Return the [x, y] coordinate for the center point of the cell that contains the specified text.  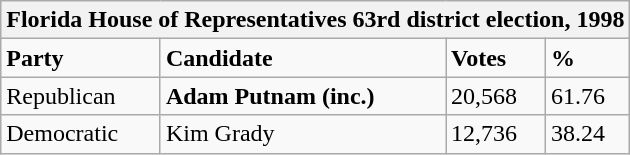
% [587, 58]
12,736 [496, 134]
Democratic [81, 134]
Adam Putnam (inc.) [302, 96]
Candidate [302, 58]
38.24 [587, 134]
Party [81, 58]
Votes [496, 58]
61.76 [587, 96]
20,568 [496, 96]
Republican [81, 96]
Kim Grady [302, 134]
Florida House of Representatives 63rd district election, 1998 [316, 20]
